Find where the given text appears and provide that cell's center as (X, Y) coordinate. 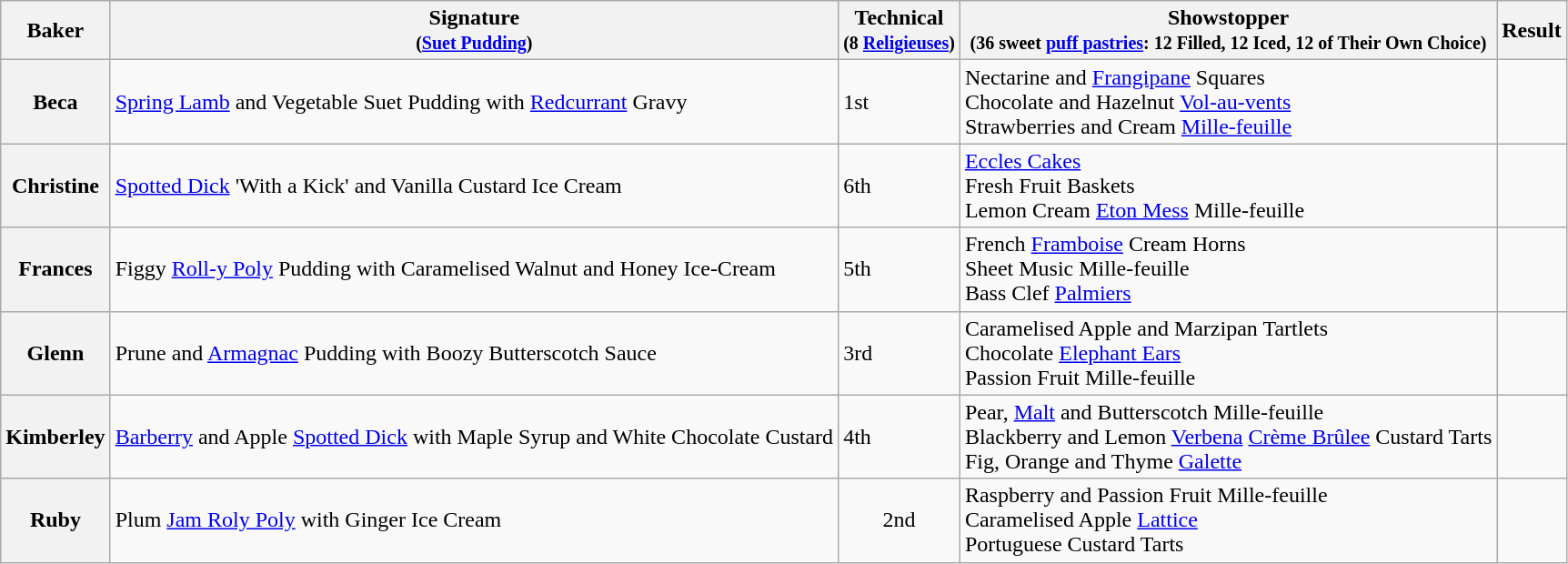
3rd (900, 353)
5th (900, 269)
Signature(Suet Pudding) (474, 31)
Beca (55, 102)
4th (900, 437)
Nectarine and Frangipane SquaresChocolate and Hazelnut Vol-au-ventsStrawberries and Cream Mille-feuille (1228, 102)
Figgy Roll-y Poly Pudding with Caramelised Walnut and Honey Ice-Cream (474, 269)
Frances (55, 269)
Christine (55, 186)
French Framboise Cream HornsSheet Music Mille-feuilleBass Clef Palmiers (1228, 269)
Raspberry and Passion Fruit Mille-feuilleCaramelised Apple LatticePortuguese Custard Tarts (1228, 520)
Kimberley (55, 437)
Caramelised Apple and Marzipan TartletsChocolate Elephant EarsPassion Fruit Mille-feuille (1228, 353)
1st (900, 102)
Ruby (55, 520)
2nd (900, 520)
Glenn (55, 353)
Showstopper(36 sweet puff pastries: 12 Filled, 12 Iced, 12 of Their Own Choice) (1228, 31)
Barberry and Apple Spotted Dick with Maple Syrup and White Chocolate Custard (474, 437)
Result (1532, 31)
Baker (55, 31)
Spring Lamb and Vegetable Suet Pudding with Redcurrant Gravy (474, 102)
Spotted Dick 'With a Kick' and Vanilla Custard Ice Cream (474, 186)
Plum Jam Roly Poly with Ginger Ice Cream (474, 520)
Pear, Malt and Butterscotch Mille-feuilleBlackberry and Lemon Verbena Crème Brûlee Custard TartsFig, Orange and Thyme Galette (1228, 437)
Technical(8 Religieuses) (900, 31)
6th (900, 186)
Eccles CakesFresh Fruit BasketsLemon Cream Eton Mess Mille-feuille (1228, 186)
Prune and Armagnac Pudding with Boozy Butterscotch Sauce (474, 353)
